Capture the cell that displays the provided text and extract its [X, Y] central coordinate. 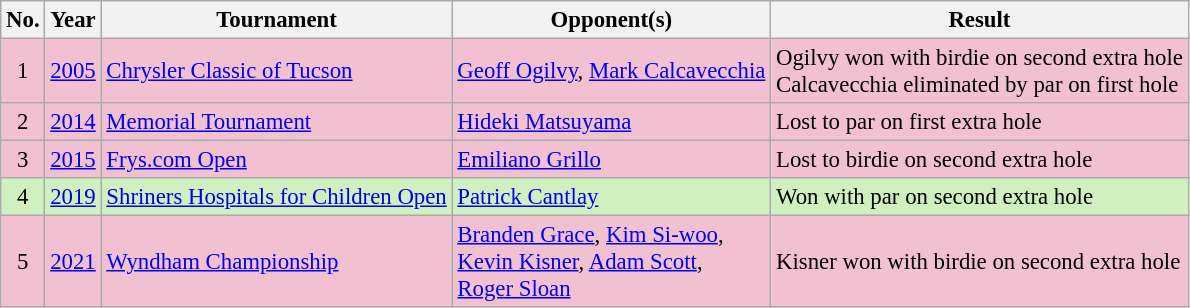
Patrick Cantlay [612, 197]
3 [23, 160]
Chrysler Classic of Tucson [276, 72]
Branden Grace, Kim Si-woo, Kevin Kisner, Adam Scott, Roger Sloan [612, 262]
Opponent(s) [612, 20]
5 [23, 262]
Ogilvy won with birdie on second extra holeCalcavecchia eliminated by par on first hole [980, 72]
Emiliano Grillo [612, 160]
Frys.com Open [276, 160]
Lost to birdie on second extra hole [980, 160]
2019 [73, 197]
2 [23, 122]
2005 [73, 72]
1 [23, 72]
Kisner won with birdie on second extra hole [980, 262]
2015 [73, 160]
2021 [73, 262]
Result [980, 20]
4 [23, 197]
Shriners Hospitals for Children Open [276, 197]
Memorial Tournament [276, 122]
Lost to par on first extra hole [980, 122]
No. [23, 20]
Won with par on second extra hole [980, 197]
2014 [73, 122]
Geoff Ogilvy, Mark Calcavecchia [612, 72]
Hideki Matsuyama [612, 122]
Tournament [276, 20]
Year [73, 20]
Wyndham Championship [276, 262]
